For the text-containing cell, return its midpoint in [X, Y] coordinate format. 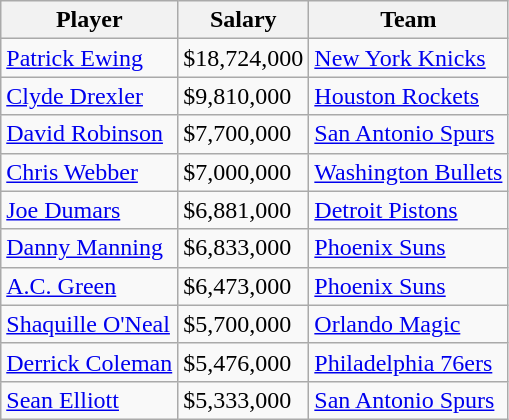
Shaquille O'Neal [90, 324]
Team [408, 20]
Detroit Pistons [408, 210]
Sean Elliott [90, 400]
Washington Bullets [408, 172]
Clyde Drexler [90, 96]
$5,333,000 [244, 400]
Player [90, 20]
Orlando Magic [408, 324]
$9,810,000 [244, 96]
$5,476,000 [244, 362]
Derrick Coleman [90, 362]
$6,833,000 [244, 248]
$7,000,000 [244, 172]
$5,700,000 [244, 324]
Patrick Ewing [90, 58]
A.C. Green [90, 286]
New York Knicks [408, 58]
Chris Webber [90, 172]
Joe Dumars [90, 210]
Philadelphia 76ers [408, 362]
Danny Manning [90, 248]
$6,881,000 [244, 210]
David Robinson [90, 134]
Salary [244, 20]
$7,700,000 [244, 134]
Houston Rockets [408, 96]
$18,724,000 [244, 58]
$6,473,000 [244, 286]
